Locate the cell with the specified text and output its (x, y) center coordinate. 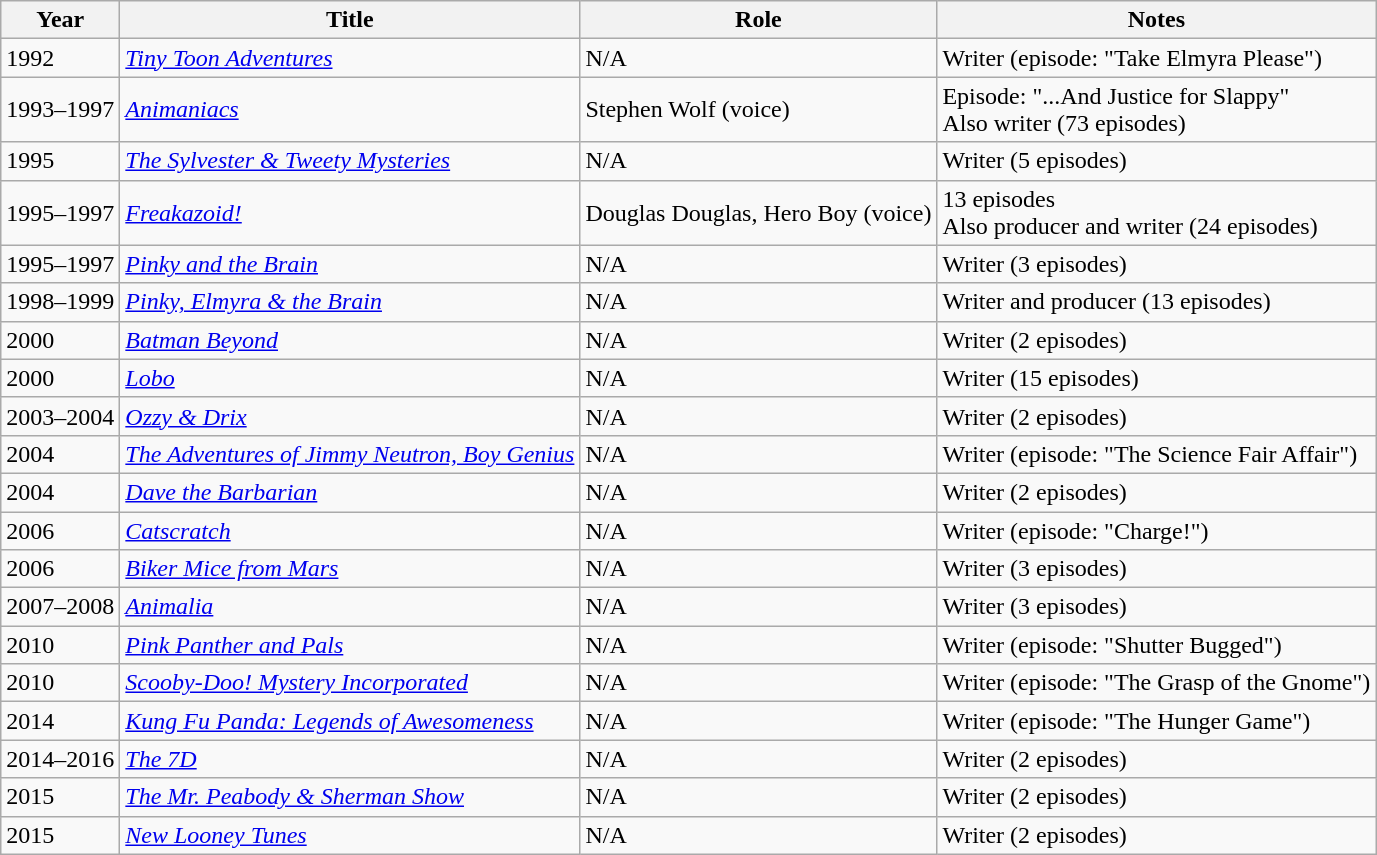
Scooby-Doo! Mystery Incorporated (350, 683)
Dave the Barbarian (350, 492)
Ozzy & Drix (350, 416)
1992 (60, 58)
Role (758, 20)
Douglas Douglas, Hero Boy (voice) (758, 212)
Writer (episode: "Shutter Bugged") (1156, 645)
Episode: "...And Justice for Slappy"Also writer (73 episodes) (1156, 110)
2014 (60, 721)
The Adventures of Jimmy Neutron, Boy Genius (350, 454)
2003–2004 (60, 416)
13 episodesAlso producer and writer (24 episodes) (1156, 212)
2007–2008 (60, 607)
Kung Fu Panda: Legends of Awesomeness (350, 721)
1995 (60, 161)
Animalia (350, 607)
New Looney Tunes (350, 835)
1998–1999 (60, 302)
The Mr. Peabody & Sherman Show (350, 797)
Pinky, Elmyra & the Brain (350, 302)
Catscratch (350, 531)
Notes (1156, 20)
Year (60, 20)
Batman Beyond (350, 340)
Writer (15 episodes) (1156, 378)
Freakazoid! (350, 212)
Writer (episode: "The Grasp of the Gnome") (1156, 683)
Animaniacs (350, 110)
2014–2016 (60, 759)
Writer (episode: "Take Elmyra Please") (1156, 58)
Title (350, 20)
The Sylvester & Tweety Mysteries (350, 161)
Writer and producer (13 episodes) (1156, 302)
1993–1997 (60, 110)
Pink Panther and Pals (350, 645)
Lobo (350, 378)
Writer (episode: "Charge!") (1156, 531)
Biker Mice from Mars (350, 569)
Stephen Wolf (voice) (758, 110)
Tiny Toon Adventures (350, 58)
Pinky and the Brain (350, 264)
Writer (episode: "The Science Fair Affair") (1156, 454)
Writer (5 episodes) (1156, 161)
Writer (episode: "The Hunger Game") (1156, 721)
The 7D (350, 759)
